Pinpoint the cell where the given text exists, returning its [X, Y] midpoint coordinate. 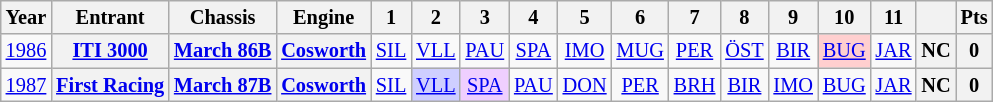
1987 [26, 85]
Entrant [110, 17]
Year [26, 17]
March 86B [222, 51]
11 [894, 17]
4 [534, 17]
7 [695, 17]
First Racing [110, 85]
1 [391, 17]
9 [794, 17]
BRH [695, 85]
2 [436, 17]
DON [585, 85]
10 [844, 17]
MUG [640, 51]
6 [640, 17]
Engine [324, 17]
Pts [974, 17]
Chassis [222, 17]
8 [744, 17]
ITI 3000 [110, 51]
1986 [26, 51]
ÖST [744, 51]
3 [484, 17]
5 [585, 17]
March 87B [222, 85]
